Return the (X, Y) coordinate for the center point of the cell that contains the specified text.  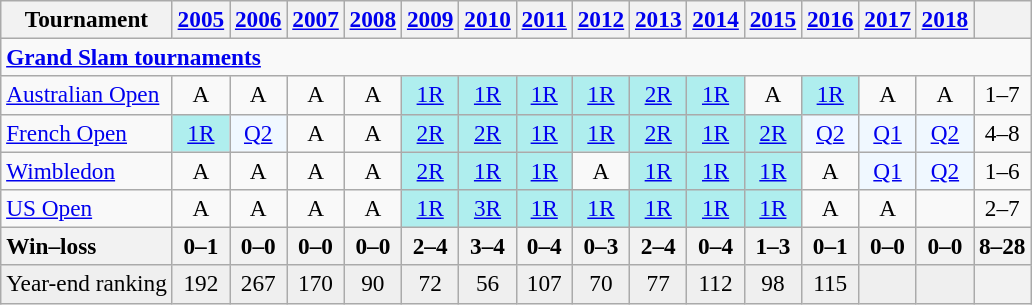
2016 (830, 19)
Win–loss (86, 246)
107 (544, 284)
2018 (944, 19)
2015 (772, 19)
70 (600, 284)
Grand Slam tournaments (516, 57)
56 (488, 284)
4–8 (1002, 133)
90 (372, 284)
Australian Open (86, 95)
2006 (258, 19)
Tournament (86, 19)
Year-end ranking (86, 284)
72 (430, 284)
2013 (658, 19)
98 (772, 284)
170 (316, 284)
8–28 (1002, 246)
2012 (600, 19)
2–7 (1002, 208)
2010 (488, 19)
2011 (544, 19)
2008 (372, 19)
Wimbledon (86, 170)
2005 (200, 19)
1–3 (772, 246)
2007 (316, 19)
2017 (888, 19)
3–4 (488, 246)
77 (658, 284)
2009 (430, 19)
115 (830, 284)
US Open (86, 208)
1–6 (1002, 170)
French Open (86, 133)
267 (258, 284)
3R (488, 208)
2014 (716, 19)
0–3 (600, 246)
1–7 (1002, 95)
192 (200, 284)
112 (716, 284)
